For the text-containing cell, return its midpoint in (X, Y) coordinate format. 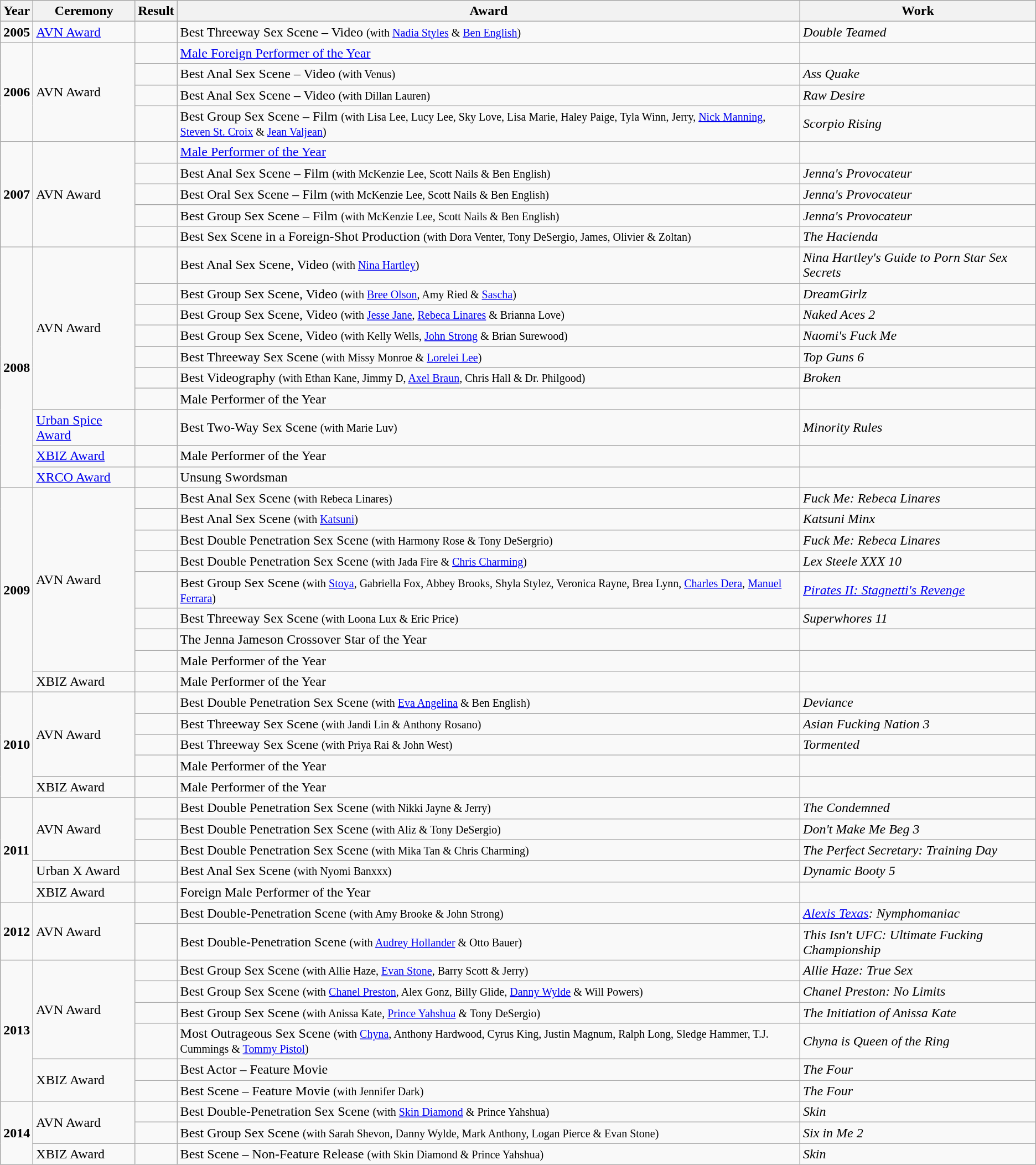
Year (17, 11)
Dynamic Booty 5 (918, 871)
2005 (17, 32)
The Perfect Secretary: Training Day (918, 850)
2013 (17, 1031)
The Hacienda (918, 236)
Best Group Sex Scene (with Chanel Preston, Alex Gonz, Billy Glide, Danny Wylde & Will Powers) (488, 991)
Best Scene – Feature Movie (with Jennifer Dark) (488, 1091)
Best Oral Sex Scene – Film (with McKenzie Lee, Scott Nails & Ben English) (488, 194)
Work (918, 11)
Minority Rules (918, 427)
Most Outrageous Sex Scene (with Chyna, Anthony Hardwood, Cyrus King, Justin Magnum, Ralph Long, Sledge Hammer, T.J. Cummings & Tommy Pistol) (488, 1042)
Unsung Swordsman (488, 477)
XRCO Award (84, 477)
Best Anal Sex Scene (with Katsuni) (488, 519)
Best Double Penetration Sex Scene (with Eva Angelina & Ben English) (488, 703)
This Isn't UFC: Ultimate Fucking Championship (918, 942)
Alexis Texas: Nymphomaniac (918, 913)
Tormented (918, 745)
Broken (918, 378)
Pirates II: Stagnetti's Revenge (918, 590)
Urban Spice Award (84, 427)
Best Group Sex Scene – Film (with McKenzie Lee, Scott Nails & Ben English) (488, 215)
Award (488, 11)
Best Anal Sex Scene (with Rebeca Linares) (488, 498)
Best Double-Penetration Scene (with Audrey Hollander & Otto Bauer) (488, 942)
Best Double-Penetration Sex Scene (with Skin Diamond & Prince Yahshua) (488, 1112)
Urban X Award (84, 871)
Best Double Penetration Sex Scene (with Harmony Rose & Tony DeSergrio) (488, 540)
Ceremony (84, 11)
Best Group Sex Scene, Video (with Kelly Wells, John Strong & Brian Surewood) (488, 336)
Best Threeway Sex Scene (with Loona Lux & Eric Price) (488, 618)
Raw Desire (918, 95)
Naked Aces 2 (918, 315)
2012 (17, 931)
DreamGirlz (918, 294)
Best Double Penetration Sex Scene (with Mika Tan & Chris Charming) (488, 850)
Chanel Preston: No Limits (918, 991)
Best Anal Sex Scene – Video (with Dillan Lauren) (488, 95)
Best Scene – Non-Feature Release (with Skin Diamond & Prince Yahshua) (488, 1154)
Best Two-Way Sex Scene (with Marie Luv) (488, 427)
Naomi's Fuck Me (918, 336)
Best Actor – Feature Movie (488, 1070)
2014 (17, 1133)
Best Double Penetration Sex Scene (with Jada Fire & Chris Charming) (488, 561)
Best Group Sex Scene, Video (with Jesse Jane, Rebeca Linares & Brianna Love) (488, 315)
2006 (17, 92)
Six in Me 2 (918, 1133)
Best Double Penetration Sex Scene (with Nikki Jayne & Jerry) (488, 808)
Best Threeway Sex Scene (with Jandi Lin & Anthony Rosano) (488, 724)
Ass Quake (918, 74)
Top Guns 6 (918, 357)
Deviance (918, 703)
Chyna is Queen of the Ring (918, 1042)
Double Teamed (918, 32)
Asian Fucking Nation 3 (918, 724)
2011 (17, 850)
The Jenna Jameson Crossover Star of the Year (488, 639)
Scorpio Rising (918, 124)
Best Group Sex Scene (with Anissa Kate, Prince Yahshua & Tony DeSergio) (488, 1012)
Best Threeway Sex Scene – Video (with Nadia Styles & Ben English) (488, 32)
Katsuni Minx (918, 519)
2007 (17, 194)
Best Group Sex Scene (with Allie Haze, Evan Stone, Barry Scott & Jerry) (488, 970)
2008 (17, 367)
Foreign Male Performer of the Year (488, 892)
The Initiation of Anissa Kate (918, 1012)
Best Sex Scene in a Foreign-Shot Production (with Dora Venter, Tony DeSergio, James, Olivier & Zoltan) (488, 236)
Superwhores 11 (918, 618)
Best Anal Sex Scene – Film (with McKenzie Lee, Scott Nails & Ben English) (488, 173)
Nina Hartley's Guide to Porn Star Sex Secrets (918, 265)
Best Anal Sex Scene, Video (with Nina Hartley) (488, 265)
Result (156, 11)
Best Anal Sex Scene – Video (with Venus) (488, 74)
Best Double-Penetration Scene (with Amy Brooke & John Strong) (488, 913)
Allie Haze: True Sex (918, 970)
Lex Steele XXX 10 (918, 561)
Best Threeway Sex Scene (with Priya Rai & John West) (488, 745)
Don't Make Me Beg 3 (918, 829)
2009 (17, 590)
Male Foreign Performer of the Year (488, 53)
Best Group Sex Scene, Video (with Bree Olson, Amy Ried & Sascha) (488, 294)
Best Threeway Sex Scene (with Missy Monroe & Lorelei Lee) (488, 357)
Best Group Sex Scene (with Stoya, Gabriella Fox, Abbey Brooks, Shyla Stylez, Veronica Rayne, Brea Lynn, Charles Dera, Manuel Ferrara) (488, 590)
The Condemned (918, 808)
Best Double Penetration Sex Scene (with Aliz & Tony DeSergio) (488, 829)
Best Group Sex Scene (with Sarah Shevon, Danny Wylde, Mark Anthony, Logan Pierce & Evan Stone) (488, 1133)
2010 (17, 745)
Best Videography (with Ethan Kane, Jimmy D, Axel Braun, Chris Hall & Dr. Philgood) (488, 378)
Best Anal Sex Scene (with Nyomi Banxxx) (488, 871)
